Scan for the cell matching the given text and deliver its [X, Y] coordinate at center. 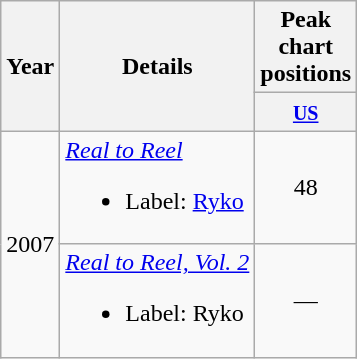
US [306, 112]
48 [306, 188]
Real to ReelLabel: Ryko [158, 188]
— [306, 300]
2007 [30, 244]
Real to Reel, Vol. 2Label: Ryko [158, 300]
Details [158, 66]
Peak chart positions [306, 47]
Year [30, 66]
